Pinpoint the cell where the given text exists, returning its [X, Y] midpoint coordinate. 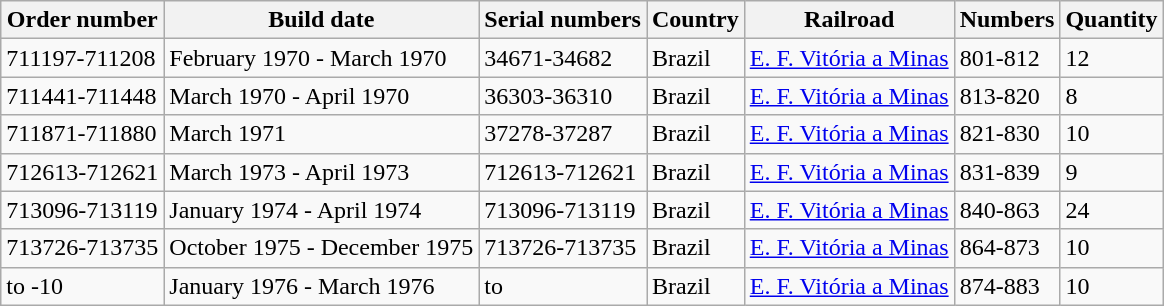
24 [1112, 210]
8 [1112, 96]
840-863 [1007, 210]
March 1970 - April 1970 [322, 96]
Quantity [1112, 20]
Order number [82, 20]
Build date [322, 20]
January 1976 - March 1976 [322, 286]
Country [695, 20]
711871-711880 [82, 134]
Railroad [849, 20]
821-830 [1007, 134]
36303-36310 [563, 96]
864-873 [1007, 248]
34671-34682 [563, 58]
711197-711208 [82, 58]
Numbers [1007, 20]
March 1971 [322, 134]
January 1974 - April 1974 [322, 210]
March 1973 - April 1973 [322, 172]
9 [1112, 172]
711441-711448 [82, 96]
801-812 [1007, 58]
813-820 [1007, 96]
Serial numbers [563, 20]
874-883 [1007, 286]
37278-37287 [563, 134]
to -10 [82, 286]
831-839 [1007, 172]
12 [1112, 58]
to [563, 286]
October 1975 - December 1975 [322, 248]
February 1970 - March 1970 [322, 58]
